Find where the given text appears and provide that cell's center as (x, y) coordinate. 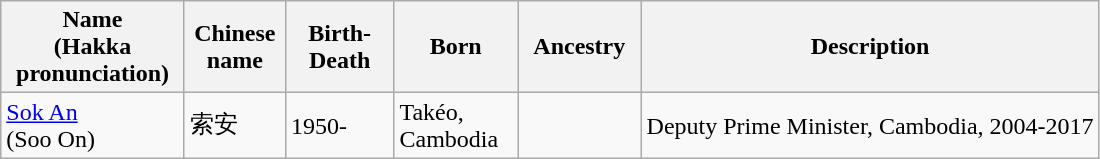
Name(Hakka pronunciation) (93, 47)
索安 (234, 126)
Sok An (Soo On) (93, 126)
Takéo, Cambodia (456, 126)
1950- (340, 126)
Description (870, 47)
Deputy Prime Minister, Cambodia, 2004-2017 (870, 126)
Born (456, 47)
Ancestry (580, 47)
Chinese name (234, 47)
Birth-Death (340, 47)
